Provide the (X, Y) coordinate of the cell's center where the given text is located.  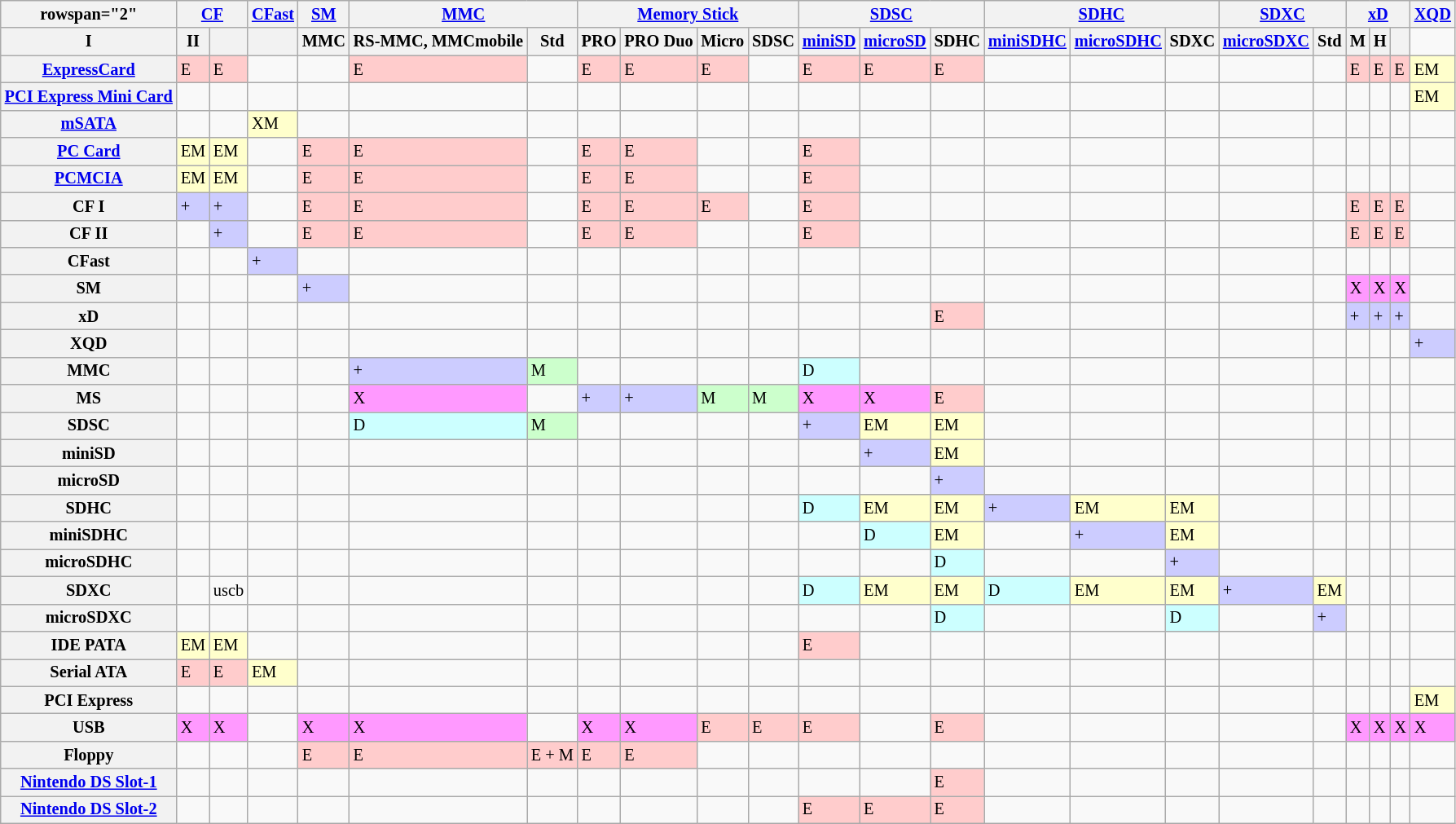
PRO (600, 42)
PC Card (89, 152)
uscb (228, 590)
Micro (724, 42)
I (89, 42)
PRO Duo (658, 42)
PCI Express Mini Card (89, 96)
XM (273, 124)
PCMCIA (89, 178)
H (1380, 42)
Floppy (89, 755)
rowspan="2" (89, 14)
Nintendo DS Slot-1 (89, 782)
CF I (89, 206)
USB (89, 727)
CF II (89, 234)
E + M (552, 755)
PCI Express (89, 700)
Memory Stick (688, 14)
IDE PATA (89, 645)
MS (89, 399)
mSATA (89, 124)
RS-MMC, MMCmobile (438, 42)
II (193, 42)
Serial ATA (89, 672)
Nintendo DS Slot-2 (89, 809)
ExpressCard (89, 69)
CF (212, 14)
